Output the [X, Y] coordinate of the center of the cell containing the given text.  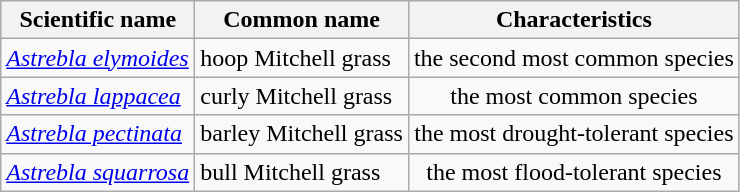
Characteristics [574, 20]
Scientific name [98, 20]
Astrebla squarrosa [98, 172]
hoop Mitchell grass [302, 58]
Astrebla lappacea [98, 96]
the most common species [574, 96]
the most flood-tolerant species [574, 172]
barley Mitchell grass [302, 134]
Astrebla elymoides [98, 58]
bull Mitchell grass [302, 172]
the second most common species [574, 58]
the most drought-tolerant species [574, 134]
Common name [302, 20]
Astrebla pectinata [98, 134]
curly Mitchell grass [302, 96]
